For the text-containing cell, return its midpoint in [X, Y] coordinate format. 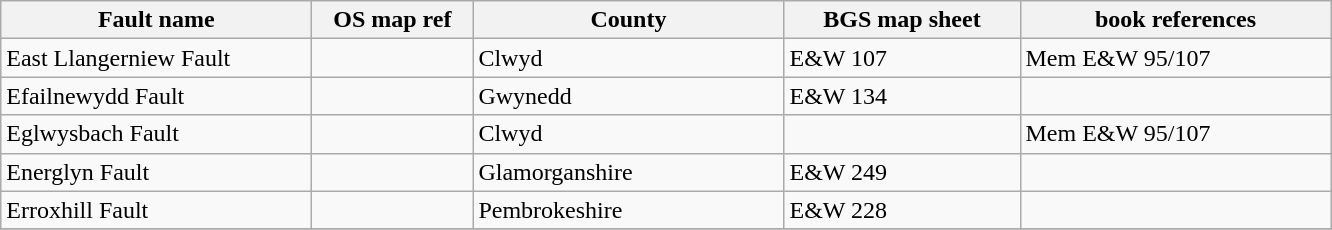
BGS map sheet [902, 20]
book references [1176, 20]
E&W 228 [902, 210]
E&W 249 [902, 172]
Energlyn Fault [156, 172]
County [628, 20]
OS map ref [392, 20]
Erroxhill Fault [156, 210]
E&W 134 [902, 96]
Pembrokeshire [628, 210]
Fault name [156, 20]
Gwynedd [628, 96]
Eglwysbach Fault [156, 134]
Glamorganshire [628, 172]
Efailnewydd Fault [156, 96]
East Llangerniew Fault [156, 58]
E&W 107 [902, 58]
